Provide the [x, y] coordinate of the cell's center where the given text is located.  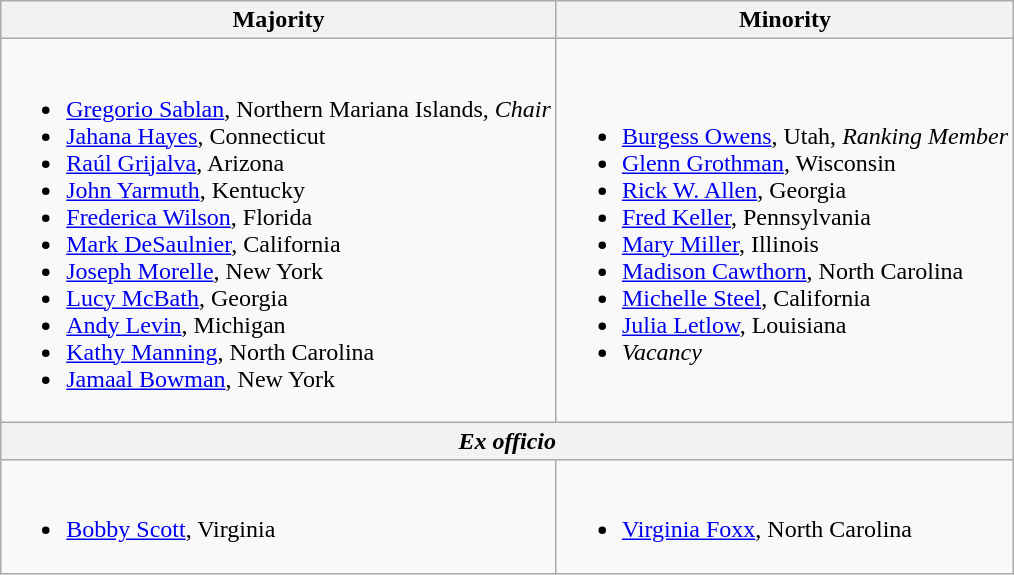
Ex officio [508, 441]
Virginia Foxx, North Carolina [784, 516]
Bobby Scott, Virginia [279, 516]
Majority [279, 20]
Minority [784, 20]
